Provide the [x, y] coordinate of the cell's center where the given text is located.  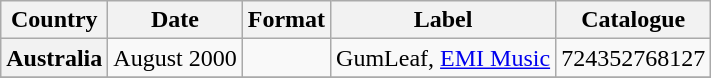
Catalogue [634, 20]
Label [444, 20]
Format [286, 20]
GumLeaf, EMI Music [444, 58]
August 2000 [175, 58]
Australia [54, 58]
Date [175, 20]
Country [54, 20]
724352768127 [634, 58]
